Provide the (x, y) coordinate of the cell's center where the given text is located.  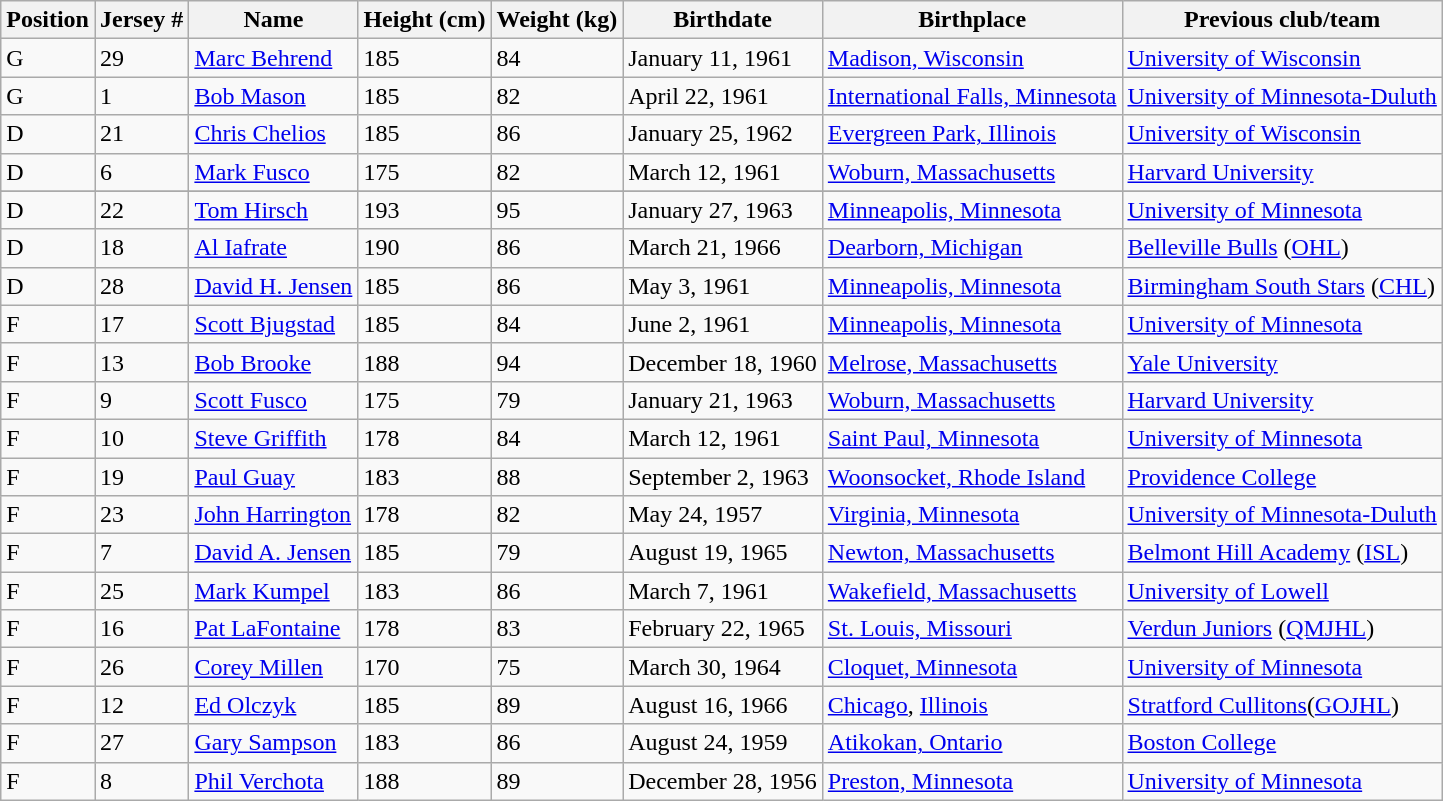
December 28, 1956 (723, 781)
January 11, 1961 (723, 58)
Weight (kg) (557, 20)
Scott Fusco (274, 400)
26 (141, 667)
Atikokan, Ontario (972, 743)
Bob Brooke (274, 362)
John Harrington (274, 515)
Madison, Wisconsin (972, 58)
Height (cm) (424, 20)
June 2, 1961 (723, 324)
83 (557, 629)
Scott Bjugstad (274, 324)
10 (141, 438)
Woonsocket, Rhode Island (972, 477)
Boston College (1282, 743)
Bob Mason (274, 96)
Phil Verchota (274, 781)
March 30, 1964 (723, 667)
Pat LaFontaine (274, 629)
Gary Sampson (274, 743)
9 (141, 400)
Ed Olczyk (274, 705)
25 (141, 591)
Steve Griffith (274, 438)
12 (141, 705)
Evergreen Park, Illinois (972, 134)
Saint Paul, Minnesota (972, 438)
Birthplace (972, 20)
Providence College (1282, 477)
Mark Kumpel (274, 591)
Melrose, Massachusetts (972, 362)
8 (141, 781)
St. Louis, Missouri (972, 629)
Chris Chelios (274, 134)
Birmingham South Stars (CHL) (1282, 286)
December 18, 1960 (723, 362)
170 (424, 667)
193 (424, 210)
Belmont Hill Academy (ISL) (1282, 553)
95 (557, 210)
Jersey # (141, 20)
Mark Fusco (274, 172)
February 22, 1965 (723, 629)
Newton, Massachusetts (972, 553)
March 7, 1961 (723, 591)
May 3, 1961 (723, 286)
28 (141, 286)
Preston, Minnesota (972, 781)
19 (141, 477)
23 (141, 515)
Stratford Cullitons(GOJHL) (1282, 705)
1 (141, 96)
16 (141, 629)
January 21, 1963 (723, 400)
18 (141, 248)
88 (557, 477)
August 16, 1966 (723, 705)
13 (141, 362)
Dearborn, Michigan (972, 248)
Position (48, 20)
6 (141, 172)
March 21, 1966 (723, 248)
January 27, 1963 (723, 210)
21 (141, 134)
Al Iafrate (274, 248)
94 (557, 362)
Cloquet, Minnesota (972, 667)
International Falls, Minnesota (972, 96)
Verdun Juniors (QMJHL) (1282, 629)
17 (141, 324)
27 (141, 743)
29 (141, 58)
190 (424, 248)
David A. Jensen (274, 553)
7 (141, 553)
Paul Guay (274, 477)
David H. Jensen (274, 286)
University of Lowell (1282, 591)
Yale University (1282, 362)
75 (557, 667)
Belleville Bulls (OHL) (1282, 248)
Chicago, Illinois (972, 705)
Virginia, Minnesota (972, 515)
22 (141, 210)
August 19, 1965 (723, 553)
Tom Hirsch (274, 210)
Previous club/team (1282, 20)
May 24, 1957 (723, 515)
Corey Millen (274, 667)
September 2, 1963 (723, 477)
Marc Behrend (274, 58)
January 25, 1962 (723, 134)
Birthdate (723, 20)
April 22, 1961 (723, 96)
Wakefield, Massachusetts (972, 591)
August 24, 1959 (723, 743)
Name (274, 20)
